Determine the (X, Y) coordinate at the center of the cell enclosing the given text.  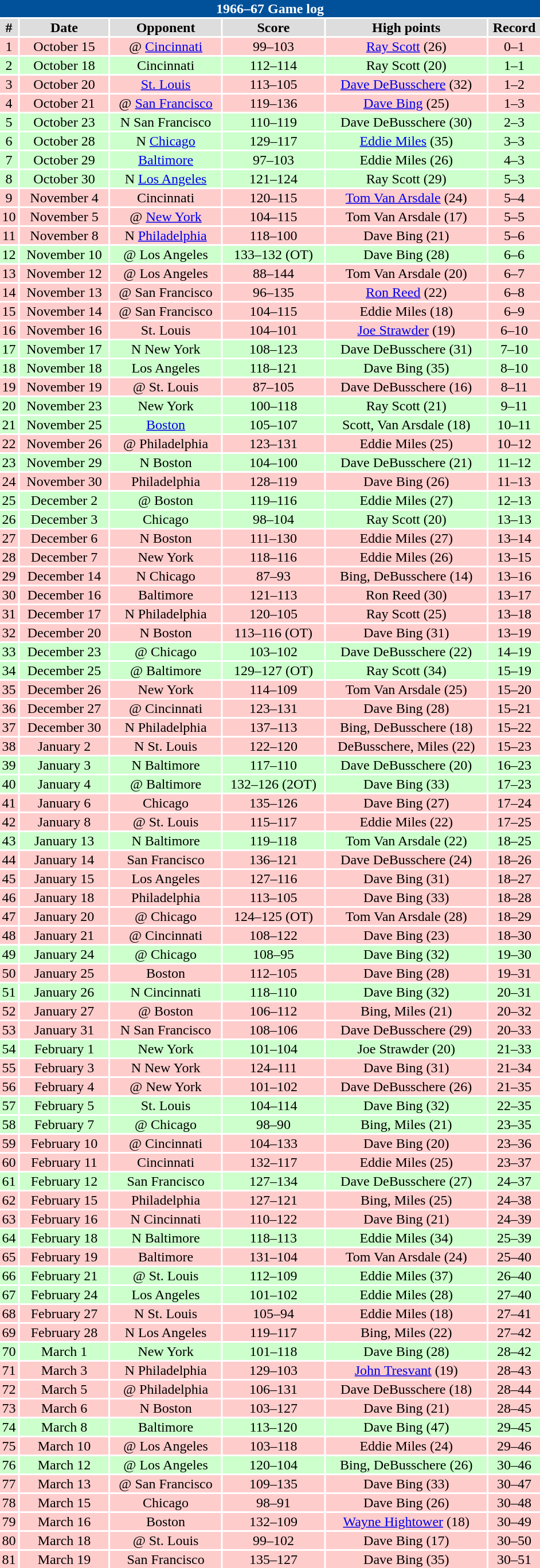
30–48 (514, 1503)
96–135 (273, 292)
124–125 (OT) (273, 916)
133–132 (OT) (273, 254)
Record (514, 28)
19–31 (514, 973)
17 (9, 349)
Eddie Miles (22) (406, 822)
5 (9, 122)
February 15 (64, 1200)
119–118 (273, 841)
Bing, Miles (22) (406, 1332)
February 7 (64, 1124)
49 (9, 954)
Ray Scott (34) (406, 671)
87–93 (273, 576)
23–36 (514, 1143)
105–94 (273, 1314)
14 (9, 292)
Dave Bing (47) (406, 1427)
Dave DeBusschere (32) (406, 84)
30–51 (514, 1559)
February 18 (64, 1238)
February 28 (64, 1332)
41 (9, 803)
18–29 (514, 916)
13–18 (514, 614)
11–12 (514, 462)
December 17 (64, 614)
December 25 (64, 671)
12–13 (514, 500)
78 (9, 1503)
February 4 (64, 1087)
18–25 (514, 841)
Ray Scott (29) (406, 179)
February 27 (64, 1314)
February 1 (64, 1049)
13 (9, 273)
9–11 (514, 406)
November 16 (64, 330)
October 23 (64, 122)
69 (9, 1332)
114–109 (273, 689)
Score (273, 28)
Eddie Miles (35) (406, 141)
67 (9, 1295)
23–37 (514, 1162)
112–109 (273, 1276)
66 (9, 1276)
Dave DeBusschere (18) (406, 1389)
3 (9, 84)
43 (9, 841)
28–45 (514, 1408)
21–34 (514, 1068)
30–49 (514, 1522)
27–40 (514, 1295)
February 21 (64, 1276)
November 18 (64, 368)
Dave DeBusschere (16) (406, 387)
Wayne Hightower (18) (406, 1522)
Eddie Miles (28) (406, 1295)
59 (9, 1143)
November 17 (64, 349)
Ron Reed (30) (406, 595)
March 6 (64, 1408)
106–131 (273, 1389)
10–11 (514, 425)
77 (9, 1484)
46 (9, 897)
121–124 (273, 179)
January 13 (64, 841)
38 (9, 746)
19 (9, 387)
March 19 (64, 1559)
24–39 (514, 1219)
71 (9, 1370)
33 (9, 652)
31 (9, 614)
26 (9, 519)
March 16 (64, 1522)
January 27 (64, 1011)
108–106 (273, 1030)
February 12 (64, 1181)
129–117 (273, 141)
4 (9, 103)
March 15 (64, 1503)
63 (9, 1219)
Dave DeBusschere (20) (406, 765)
15–19 (514, 671)
October 28 (64, 141)
0–1 (514, 46)
110–122 (273, 1219)
Tom Van Arsdale (28) (406, 916)
7–10 (514, 349)
68 (9, 1314)
22 (9, 444)
122–120 (273, 746)
115–117 (273, 822)
1966–67 Game log (270, 9)
28–43 (514, 1370)
Scott, Van Arsdale (18) (406, 425)
November 4 (64, 198)
28–42 (514, 1351)
52 (9, 1011)
December 26 (64, 689)
47 (9, 916)
135–126 (273, 803)
26–40 (514, 1276)
110–119 (273, 122)
21–35 (514, 1087)
Eddie Miles (24) (406, 1446)
January 31 (64, 1030)
January 2 (64, 746)
29 (9, 576)
8 (9, 179)
39 (9, 765)
March 13 (64, 1484)
16 (9, 330)
December 7 (64, 557)
51 (9, 992)
34 (9, 671)
December 20 (64, 633)
15 (9, 311)
109–135 (273, 1484)
13–19 (514, 633)
October 15 (64, 46)
January 24 (64, 954)
6–9 (514, 311)
4–3 (514, 160)
29–46 (514, 1446)
Dave DeBusschere (29) (406, 1030)
6 (9, 141)
56 (9, 1087)
January 20 (64, 916)
137–113 (273, 727)
15–22 (514, 727)
25 (9, 500)
118–110 (273, 992)
January 26 (64, 992)
64 (9, 1238)
18–30 (514, 935)
50 (9, 973)
30–47 (514, 1484)
Dave Bing (20) (406, 1143)
November 10 (64, 254)
February 16 (64, 1219)
119–116 (273, 500)
17–24 (514, 803)
104–133 (273, 1143)
28 (9, 557)
December 2 (64, 500)
13–16 (514, 576)
18–27 (514, 879)
January 6 (64, 803)
76 (9, 1465)
December 23 (64, 652)
October 20 (64, 84)
Dave Bing (25) (406, 103)
January 15 (64, 879)
79 (9, 1522)
Dave DeBusschere (30) (406, 122)
23 (9, 462)
March 12 (64, 1465)
Ray Scott (21) (406, 406)
3–3 (514, 141)
18–28 (514, 897)
81 (9, 1559)
January 4 (64, 784)
127–134 (273, 1181)
Tom Van Arsdale (17) (406, 217)
5–6 (514, 236)
98–90 (273, 1124)
132–126 (2OT) (273, 784)
December 30 (64, 727)
February 11 (64, 1162)
February 19 (64, 1257)
37 (9, 727)
30 (9, 595)
62 (9, 1200)
Bing, DeBusschere (18) (406, 727)
13–17 (514, 595)
30–50 (514, 1540)
24–38 (514, 1200)
December 3 (64, 519)
36 (9, 708)
72 (9, 1389)
1 (9, 46)
45 (9, 879)
120–104 (273, 1465)
27–42 (514, 1332)
65 (9, 1257)
104–100 (273, 462)
November 19 (64, 387)
132–117 (273, 1162)
19–30 (514, 954)
73 (9, 1408)
March 3 (64, 1370)
November 14 (64, 311)
129–103 (273, 1370)
Bing, Miles (25) (406, 1200)
100–118 (273, 406)
Dave DeBusschere (21) (406, 462)
24–37 (514, 1181)
121–113 (273, 595)
97–103 (273, 160)
Date (64, 28)
December 27 (64, 708)
119–117 (273, 1332)
108–95 (273, 954)
104–114 (273, 1106)
15–21 (514, 708)
23–35 (514, 1124)
December 14 (64, 576)
128–119 (273, 481)
106–112 (273, 1011)
15–23 (514, 746)
18 (9, 368)
99–103 (273, 46)
# (9, 28)
24 (9, 481)
57 (9, 1106)
October 29 (64, 160)
November 5 (64, 217)
Bing, DeBusschere (14) (406, 576)
Dave Bing (23) (406, 935)
75 (9, 1446)
6–8 (514, 292)
October 21 (64, 103)
Dave DeBusschere (24) (406, 860)
Tom Van Arsdale (22) (406, 841)
48 (9, 935)
42 (9, 822)
Joe Strawder (19) (406, 330)
27 (9, 538)
6–7 (514, 273)
53 (9, 1030)
John Tresvant (19) (406, 1370)
29–45 (514, 1427)
Eddie Miles (34) (406, 1238)
March 1 (64, 1351)
November 25 (64, 425)
Opponent (166, 28)
January 18 (64, 897)
20–33 (514, 1030)
70 (9, 1351)
Bing, DeBusschere (26) (406, 1465)
January 25 (64, 973)
103–127 (273, 1408)
32 (9, 633)
1–2 (514, 84)
20 (9, 406)
17–25 (514, 822)
Tom Van Arsdale (20) (406, 273)
February 3 (64, 1068)
18–26 (514, 860)
131–104 (273, 1257)
5–4 (514, 198)
Tom Van Arsdale (25) (406, 689)
136–121 (273, 860)
March 8 (64, 1427)
13–13 (514, 519)
Dave DeBusschere (31) (406, 349)
November 8 (64, 236)
87–105 (273, 387)
103–118 (273, 1446)
November 30 (64, 481)
November 29 (64, 462)
127–121 (273, 1200)
118–121 (273, 368)
30–46 (514, 1465)
7 (9, 160)
6–6 (514, 254)
117–110 (273, 765)
11–13 (514, 481)
Ray Scott (26) (406, 46)
25–40 (514, 1257)
6–10 (514, 330)
12 (9, 254)
98–104 (273, 519)
October 18 (64, 65)
61 (9, 1181)
113–116 (OT) (273, 633)
101–104 (273, 1049)
1–1 (514, 65)
8–11 (514, 387)
44 (9, 860)
9 (9, 198)
101–118 (273, 1351)
108–123 (273, 349)
October 30 (64, 179)
135–127 (273, 1559)
113–120 (273, 1427)
98–91 (273, 1503)
13–15 (514, 557)
80 (9, 1540)
118–113 (273, 1238)
16–23 (514, 765)
28–44 (514, 1389)
103–102 (273, 652)
120–105 (273, 614)
11 (9, 236)
118–100 (273, 236)
Dave DeBusschere (22) (406, 652)
14–19 (514, 652)
March 18 (64, 1540)
104–101 (273, 330)
40 (9, 784)
November 23 (64, 406)
25–39 (514, 1238)
127–116 (273, 879)
December 6 (64, 538)
74 (9, 1427)
21–33 (514, 1049)
10 (9, 217)
December 16 (64, 595)
November 13 (64, 292)
November 26 (64, 444)
27–41 (514, 1314)
99–102 (273, 1540)
February 5 (64, 1106)
5–5 (514, 217)
Dave DeBusschere (26) (406, 1087)
124–111 (273, 1068)
January 8 (64, 822)
111–130 (273, 538)
20–32 (514, 1011)
60 (9, 1162)
112–105 (273, 973)
20–31 (514, 992)
DeBusschere, Miles (22) (406, 746)
10–12 (514, 444)
17–23 (514, 784)
2 (9, 65)
2–3 (514, 122)
119–136 (273, 103)
35 (9, 689)
Dave Bing (17) (406, 1540)
Ron Reed (22) (406, 292)
13–14 (514, 538)
Eddie Miles (37) (406, 1276)
105–107 (273, 425)
5–3 (514, 179)
21 (9, 425)
132–109 (273, 1522)
22–35 (514, 1106)
January 3 (64, 765)
108–122 (273, 935)
118–116 (273, 557)
March 5 (64, 1389)
February 24 (64, 1295)
January 21 (64, 935)
Joe Strawder (20) (406, 1049)
88–144 (273, 273)
120–115 (273, 198)
54 (9, 1049)
55 (9, 1068)
129–127 (OT) (273, 671)
Ray Scott (25) (406, 614)
March 10 (64, 1446)
58 (9, 1124)
15–20 (514, 689)
Dave DeBusschere (27) (406, 1181)
8–10 (514, 368)
January 14 (64, 860)
February 10 (64, 1143)
High points (406, 28)
1–3 (514, 103)
112–114 (273, 65)
November 12 (64, 273)
Dave Bing (27) (406, 803)
